Return (X, Y) of the center of cell containing provided text 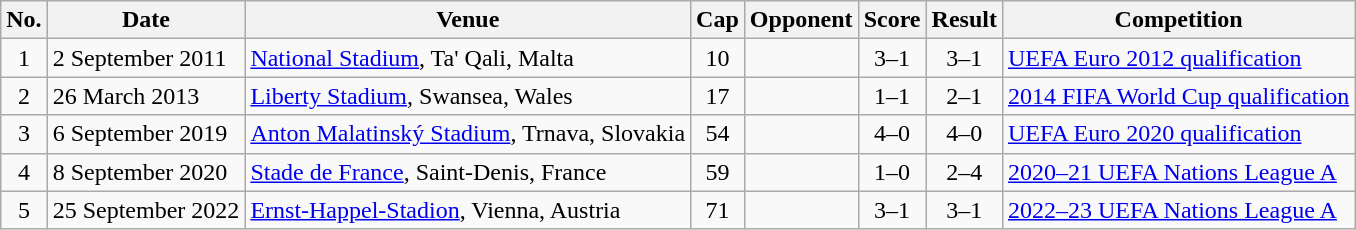
2014 FIFA World Cup qualification (1178, 96)
2022–23 UEFA Nations League A (1178, 210)
2 (24, 96)
UEFA Euro 2012 qualification (1178, 58)
59 (718, 172)
3 (24, 134)
Stade de France, Saint-Denis, France (468, 172)
Competition (1178, 20)
1–1 (892, 96)
1 (24, 58)
Cap (718, 20)
UEFA Euro 2020 qualification (1178, 134)
8 September 2020 (146, 172)
6 September 2019 (146, 134)
Venue (468, 20)
Opponent (801, 20)
17 (718, 96)
2020–21 UEFA Nations League A (1178, 172)
Result (964, 20)
No. (24, 20)
5 (24, 210)
2–4 (964, 172)
Date (146, 20)
Ernst-Happel-Stadion, Vienna, Austria (468, 210)
Liberty Stadium, Swansea, Wales (468, 96)
25 September 2022 (146, 210)
4 (24, 172)
71 (718, 210)
2–1 (964, 96)
1–0 (892, 172)
2 September 2011 (146, 58)
Score (892, 20)
Anton Malatinský Stadium, Trnava, Slovakia (468, 134)
National Stadium, Ta' Qali, Malta (468, 58)
26 March 2013 (146, 96)
10 (718, 58)
54 (718, 134)
